For the text-containing cell, return its midpoint in [X, Y] coordinate format. 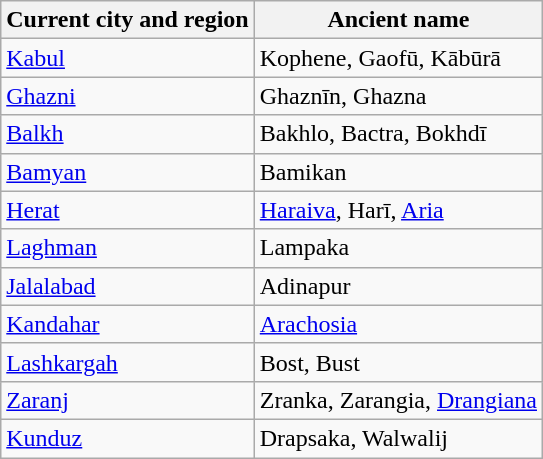
Herat [128, 210]
Jalalabad [128, 286]
Zranka, Zarangia, Drangiana [398, 400]
Bakhlo, Bactra, Bokhdī [398, 134]
Kandahar [128, 324]
Kunduz [128, 438]
Bamyan [128, 172]
Laghman [128, 248]
Kophene, Gaofū, Kābūrā [398, 58]
Current city and region [128, 20]
Arachosia [398, 324]
Balkh [128, 134]
Drapsaka, Walwalij [398, 438]
Bamikan [398, 172]
Ancient name [398, 20]
Bost, Bust [398, 362]
Ghaznīn, Ghazna [398, 96]
Ghazni [128, 96]
Kabul [128, 58]
Haraiva, Harī, Aria [398, 210]
Lampaka [398, 248]
Adinapur [398, 286]
Lashkargah [128, 362]
Zaranj [128, 400]
